Scan for the cell matching the given text and deliver its (x, y) coordinate at center. 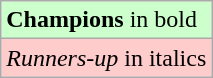
Champions in bold (106, 20)
Runners-up in italics (106, 58)
